Output the (X, Y) coordinate of the center of the cell containing the given text.  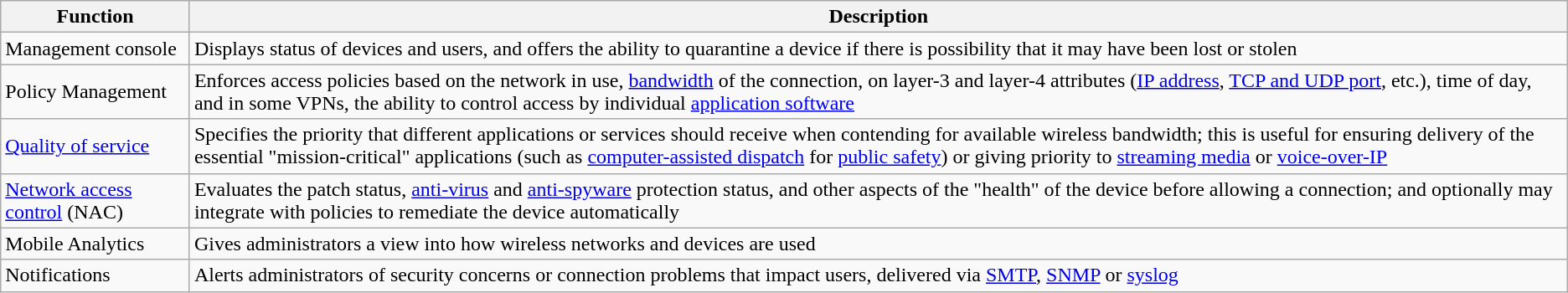
Network access control (NAC) (95, 201)
Gives administrators a view into how wireless networks and devices are used (878, 244)
Policy Management (95, 92)
Function (95, 17)
Quality of service (95, 146)
Notifications (95, 275)
Description (878, 17)
Mobile Analytics (95, 244)
Management console (95, 49)
Alerts administrators of security concerns or connection problems that impact users, delivered via SMTP, SNMP or syslog (878, 275)
Displays status of devices and users, and offers the ability to quarantine a device if there is possibility that it may have been lost or stolen (878, 49)
